Determine the (x, y) coordinate at the center of the cell enclosing the given text.  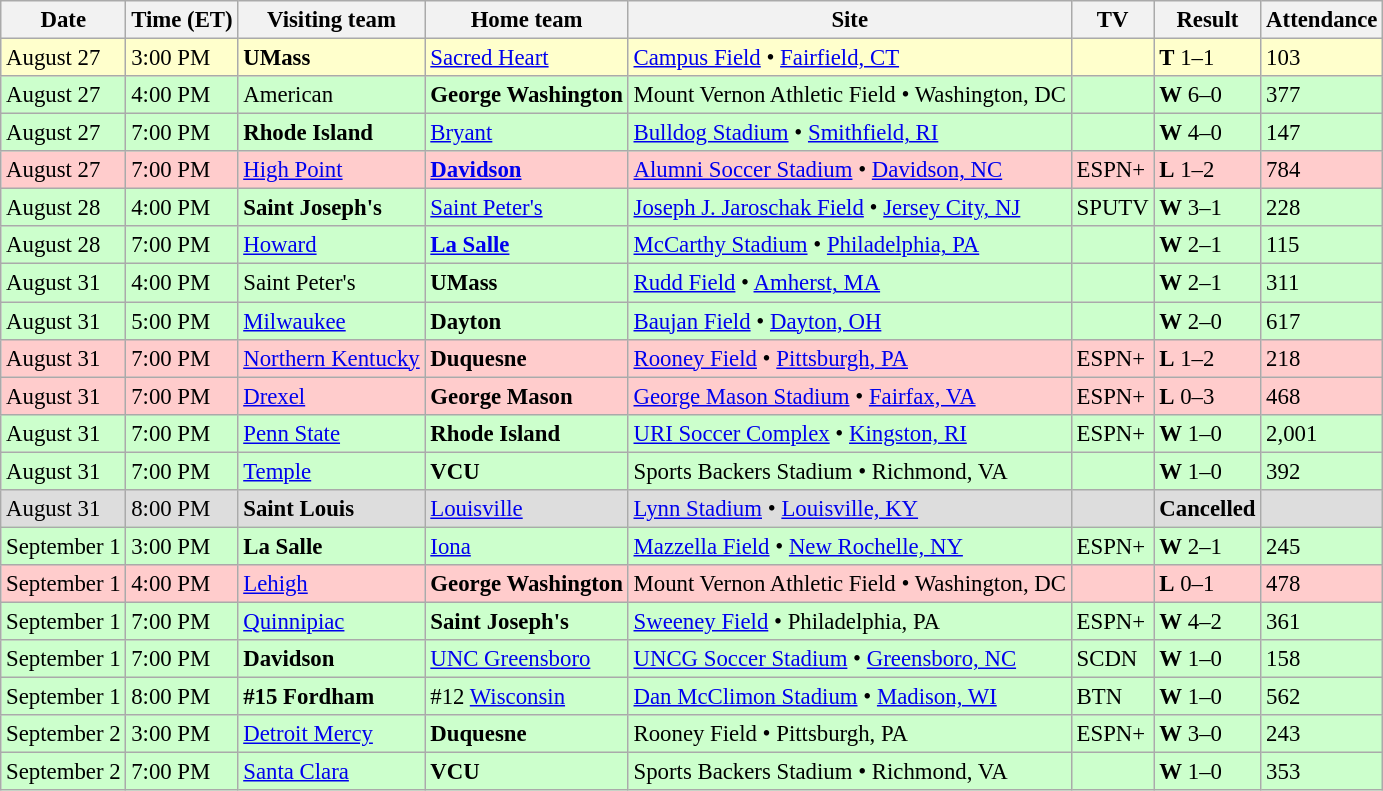
Attendance (1322, 20)
Lehigh (332, 584)
Rudd Field • Amherst, MA (850, 283)
George Mason (526, 396)
Howard (332, 245)
Penn State (332, 433)
361 (1322, 621)
High Point (332, 170)
Baujan Field • Dayton, OH (850, 321)
245 (1322, 546)
W 3–0 (1208, 734)
Bulldog Stadium • Smithfield, RI (850, 133)
#15 Fordham (332, 697)
Mazzella Field • New Rochelle, NY (850, 546)
Temple (332, 471)
Result (1208, 20)
W 3–1 (1208, 208)
W 4–0 (1208, 133)
Campus Field • Fairfield, CT (850, 58)
Site (850, 20)
Dan McClimon Stadium • Madison, WI (850, 697)
Lynn Stadium • Louisville, KY (850, 509)
Saint Louis (332, 509)
McCarthy Stadium • Philadelphia, PA (850, 245)
Time (ET) (182, 20)
218 (1322, 358)
Sacred Heart (526, 58)
URI Soccer Complex • Kingston, RI (850, 433)
Visiting team (332, 20)
L 0–1 (1208, 584)
562 (1322, 697)
George Mason Stadium • Fairfax, VA (850, 396)
Bryant (526, 133)
UNC Greensboro (526, 659)
784 (1322, 170)
W 4–2 (1208, 621)
Cancelled (1208, 509)
Milwaukee (332, 321)
392 (1322, 471)
W 6–0 (1208, 95)
617 (1322, 321)
American (332, 95)
TV (1112, 20)
Santa Clara (332, 772)
Joseph J. Jaroschak Field • Jersey City, NJ (850, 208)
T 1–1 (1208, 58)
158 (1322, 659)
Northern Kentucky (332, 358)
228 (1322, 208)
5:00 PM (182, 321)
SPUTV (1112, 208)
478 (1322, 584)
147 (1322, 133)
BTN (1112, 697)
377 (1322, 95)
468 (1322, 396)
Quinnipiac (332, 621)
Louisville (526, 509)
Alumni Soccer Stadium • Davidson, NC (850, 170)
Drexel (332, 396)
2,001 (1322, 433)
Dayton (526, 321)
Home team (526, 20)
311 (1322, 283)
Sweeney Field • Philadelphia, PA (850, 621)
Date (64, 20)
W 2–0 (1208, 321)
UNCG Soccer Stadium • Greensboro, NC (850, 659)
L 0–3 (1208, 396)
103 (1322, 58)
353 (1322, 772)
243 (1322, 734)
Iona (526, 546)
Detroit Mercy (332, 734)
#12 Wisconsin (526, 697)
SCDN (1112, 659)
115 (1322, 245)
